Return [X, Y] of the center of cell containing provided text 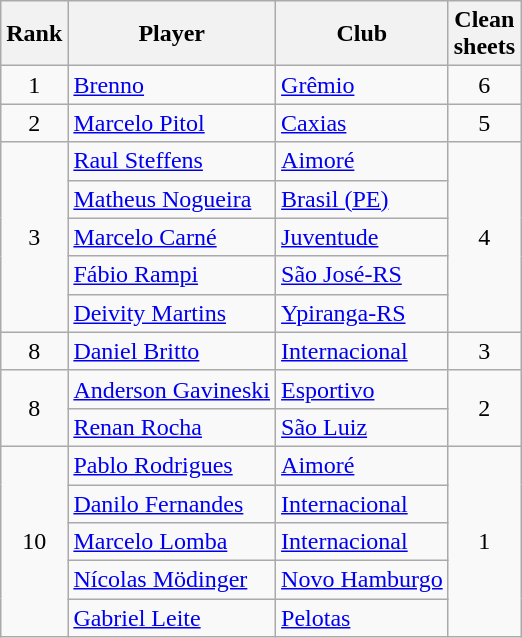
Brasil (PE) [362, 199]
4 [484, 237]
6 [484, 85]
5 [484, 123]
Gabriel Leite [172, 618]
Pablo Rodrigues [172, 465]
Renan Rocha [172, 427]
Marcelo Carné [172, 237]
Nícolas Mödinger [172, 580]
Novo Hamburgo [362, 580]
Cleansheets [484, 34]
Anderson Gavineski [172, 389]
Brenno [172, 85]
Grêmio [362, 85]
Rank [34, 34]
Esportivo [362, 389]
Player [172, 34]
Marcelo Pitol [172, 123]
Raul Steffens [172, 161]
Daniel Britto [172, 351]
Marcelo Lomba [172, 542]
Pelotas [362, 618]
São Luiz [362, 427]
Danilo Fernandes [172, 503]
Caxias [362, 123]
São José-RS [362, 275]
Fábio Rampi [172, 275]
Deivity Martins [172, 313]
10 [34, 541]
Juventude [362, 237]
Matheus Nogueira [172, 199]
Club [362, 34]
Ypiranga-RS [362, 313]
